Capture the cell that displays the provided text and extract its (x, y) central coordinate. 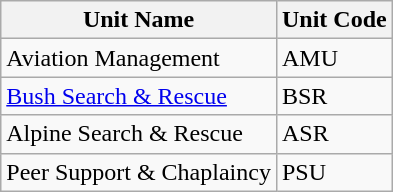
Bush Search & Rescue (139, 96)
Alpine Search & Rescue (139, 134)
Peer Support & Chaplaincy (139, 172)
AMU (334, 58)
PSU (334, 172)
ASR (334, 134)
Unit Name (139, 20)
Unit Code (334, 20)
Aviation Management (139, 58)
BSR (334, 96)
